Capture the cell that displays the provided text and extract its (x, y) central coordinate. 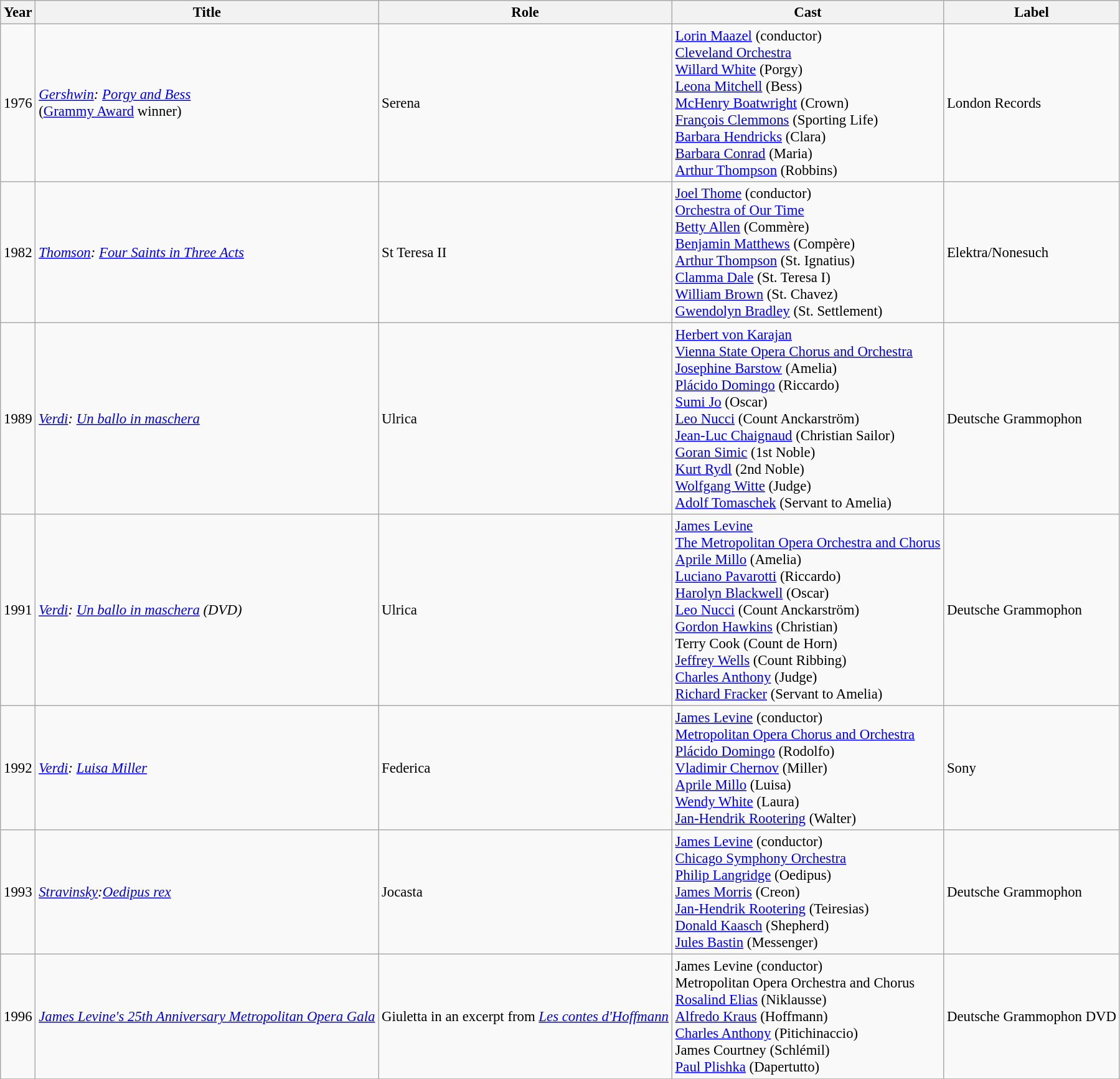
Elektra/Nonesuch (1032, 253)
Verdi: Un ballo in maschera (207, 419)
Year (18, 12)
Stravinsky:Oedipus rex (207, 893)
Gershwin: Porgy and Bess(Grammy Award winner) (207, 103)
Deutsche Grammophon DVD (1032, 1017)
London Records (1032, 103)
1989 (18, 419)
Serena (525, 103)
Thomson: Four Saints in Three Acts (207, 253)
Role (525, 12)
James Levine's 25th Anniversary Metropolitan Opera Gala (207, 1017)
St Teresa II (525, 253)
Giuletta in an excerpt from Les contes d'Hoffmann (525, 1017)
Federica (525, 768)
Verdi: Luisa Miller (207, 768)
1982 (18, 253)
Jocasta (525, 893)
Cast (807, 12)
1993 (18, 893)
1996 (18, 1017)
Title (207, 12)
1992 (18, 768)
Verdi: Un ballo in maschera (DVD) (207, 610)
1991 (18, 610)
1976 (18, 103)
Sony (1032, 768)
Label (1032, 12)
